Provide the (X, Y) coordinate of the cell's center where the given text is located.  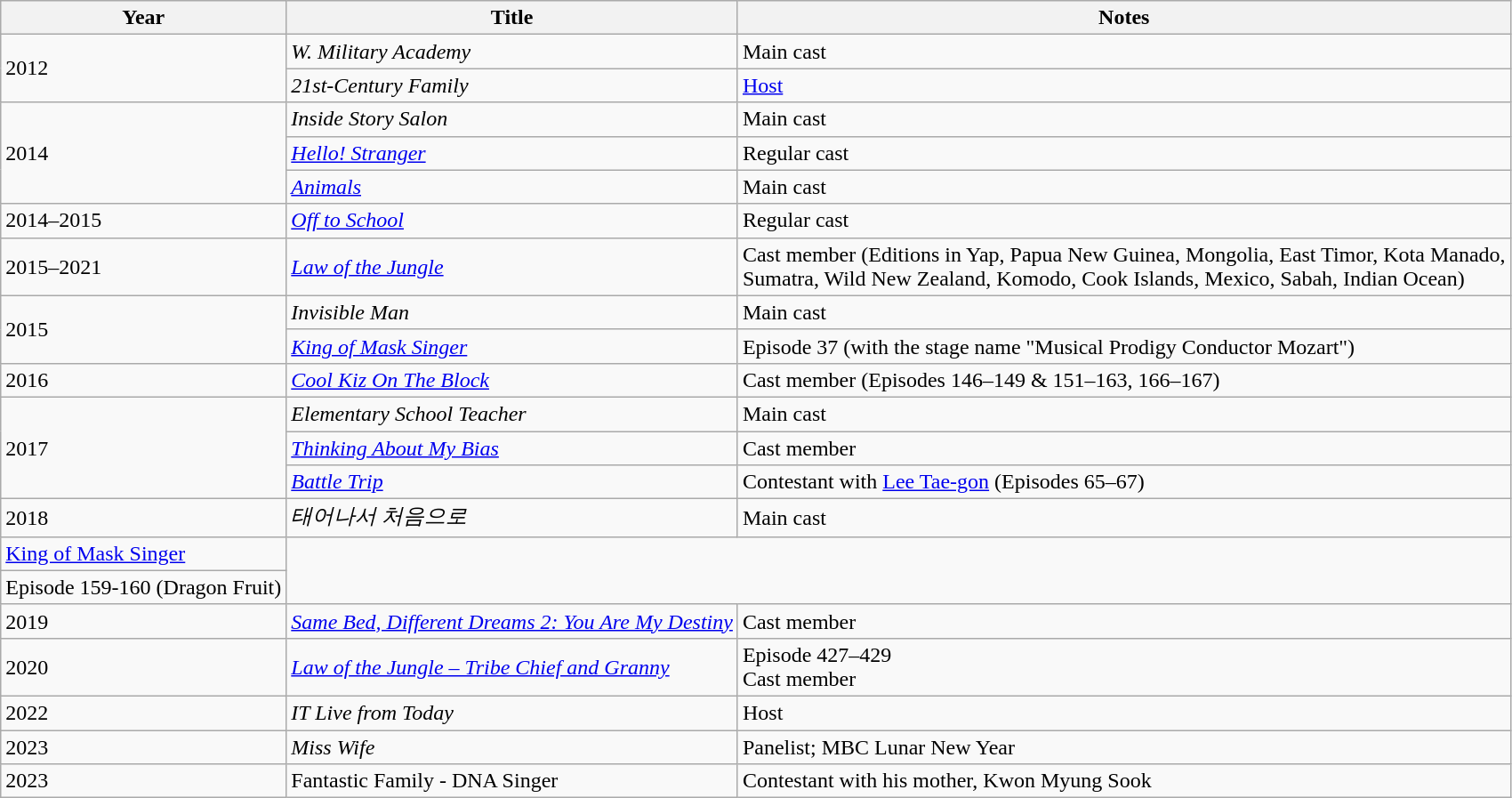
Year (144, 18)
Same Bed, Different Dreams 2: You Are My Destiny (512, 621)
2014–2015 (144, 221)
W. Military Academy (512, 52)
2019 (144, 621)
Panelist; MBC Lunar New Year (1124, 746)
Hello! Stranger (512, 153)
Miss Wife (512, 746)
21st-Century Family (512, 85)
Invisible Man (512, 312)
Fantastic Family - DNA Singer (512, 781)
Law of the Jungle (512, 267)
Title (512, 18)
2016 (144, 380)
Law of the Jungle – Tribe Chief and Granny (512, 667)
Contestant with Lee Tae-gon (Episodes 65–67) (1124, 482)
2018 (144, 518)
2015–2021 (144, 267)
Off to School (512, 221)
2022 (144, 713)
2014 (144, 153)
Inside Story Salon (512, 119)
Contestant with his mother, Kwon Myung Sook (1124, 781)
Thinking About My Bias (512, 447)
2015 (144, 329)
Cool Kiz On The Block (512, 380)
Elementary School Teacher (512, 414)
Battle Trip (512, 482)
Episode 37 (with the stage name "Musical Prodigy Conductor Mozart") (1124, 346)
Cast member (Episodes 146–149 & 151–163, 166–167) (1124, 380)
Episode 427–429 Cast member (1124, 667)
2020 (144, 667)
2017 (144, 447)
2012 (144, 69)
IT Live from Today (512, 713)
Episode 159-160 (Dragon Fruit) (144, 587)
Animals (512, 187)
Notes (1124, 18)
태어나서 처음으로 (512, 518)
